Return the [x, y] coordinate for the center point of the cell that contains the specified text.  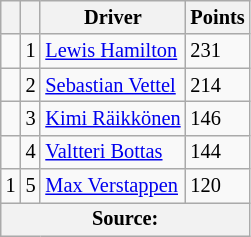
Max Verstappen [112, 186]
Lewis Hamilton [112, 51]
231 [217, 51]
144 [217, 152]
Sebastian Vettel [112, 85]
Source: [126, 219]
120 [217, 186]
Valtteri Bottas [112, 152]
Kimi Räikkönen [112, 118]
2 [31, 85]
Driver [112, 17]
Points [217, 17]
4 [31, 152]
3 [31, 118]
214 [217, 85]
5 [31, 186]
146 [217, 118]
